Scan for the cell matching the given text and deliver its (X, Y) coordinate at center. 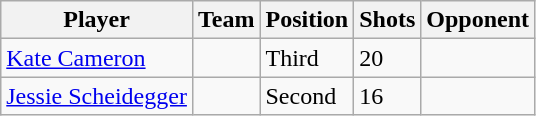
Position (307, 20)
Third (307, 58)
Opponent (478, 20)
Second (307, 96)
20 (388, 58)
Jessie Scheidegger (97, 96)
16 (388, 96)
Shots (388, 20)
Kate Cameron (97, 58)
Team (226, 20)
Player (97, 20)
